Capture the cell that displays the provided text and extract its (x, y) central coordinate. 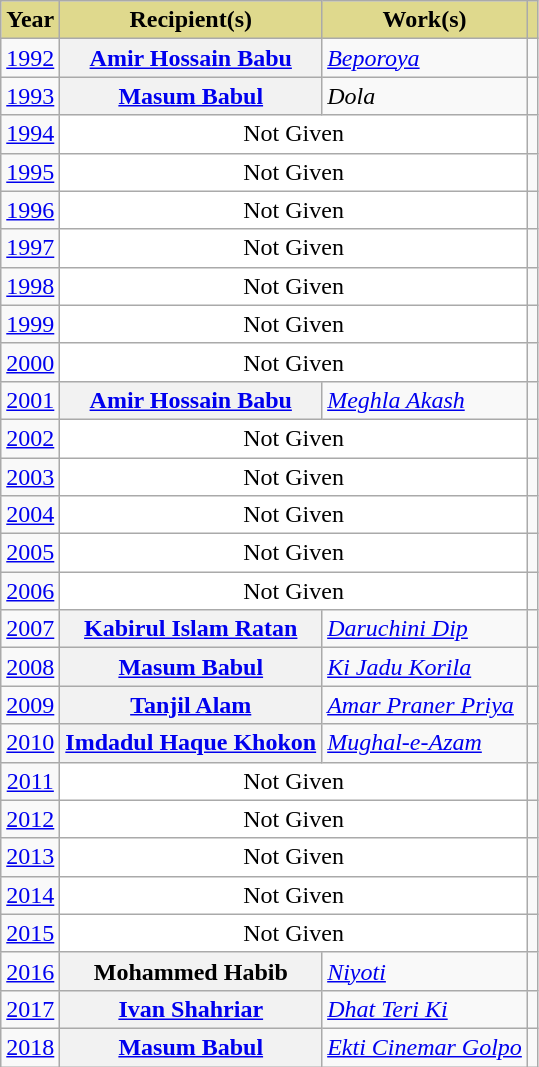
2014 (30, 895)
2012 (30, 819)
Amar Praner Priya (425, 705)
Ki Jadu Korila (425, 667)
2004 (30, 515)
1993 (30, 96)
2001 (30, 400)
Meghla Akash (425, 400)
1999 (30, 324)
1997 (30, 248)
2002 (30, 438)
2017 (30, 1009)
1992 (30, 58)
Kabirul Islam Ratan (191, 629)
Dola (425, 96)
2016 (30, 971)
2003 (30, 477)
Daruchini Dip (425, 629)
Dhat Teri Ki (425, 1009)
Mughal-e-Azam (425, 743)
Tanjil Alam (191, 705)
2015 (30, 933)
Niyoti (425, 971)
Imdadul Haque Khokon (191, 743)
Year (30, 20)
1996 (30, 210)
2018 (30, 1047)
2011 (30, 781)
1994 (30, 134)
Recipient(s) (191, 20)
2000 (30, 362)
Work(s) (425, 20)
2006 (30, 591)
Ekti Cinemar Golpo (425, 1047)
1995 (30, 172)
2013 (30, 857)
2009 (30, 705)
Ivan Shahriar (191, 1009)
1998 (30, 286)
2008 (30, 667)
Beporoya (425, 58)
Mohammed Habib (191, 971)
2005 (30, 553)
2007 (30, 629)
2010 (30, 743)
